Find where the given text appears and provide that cell's center as (X, Y) coordinate. 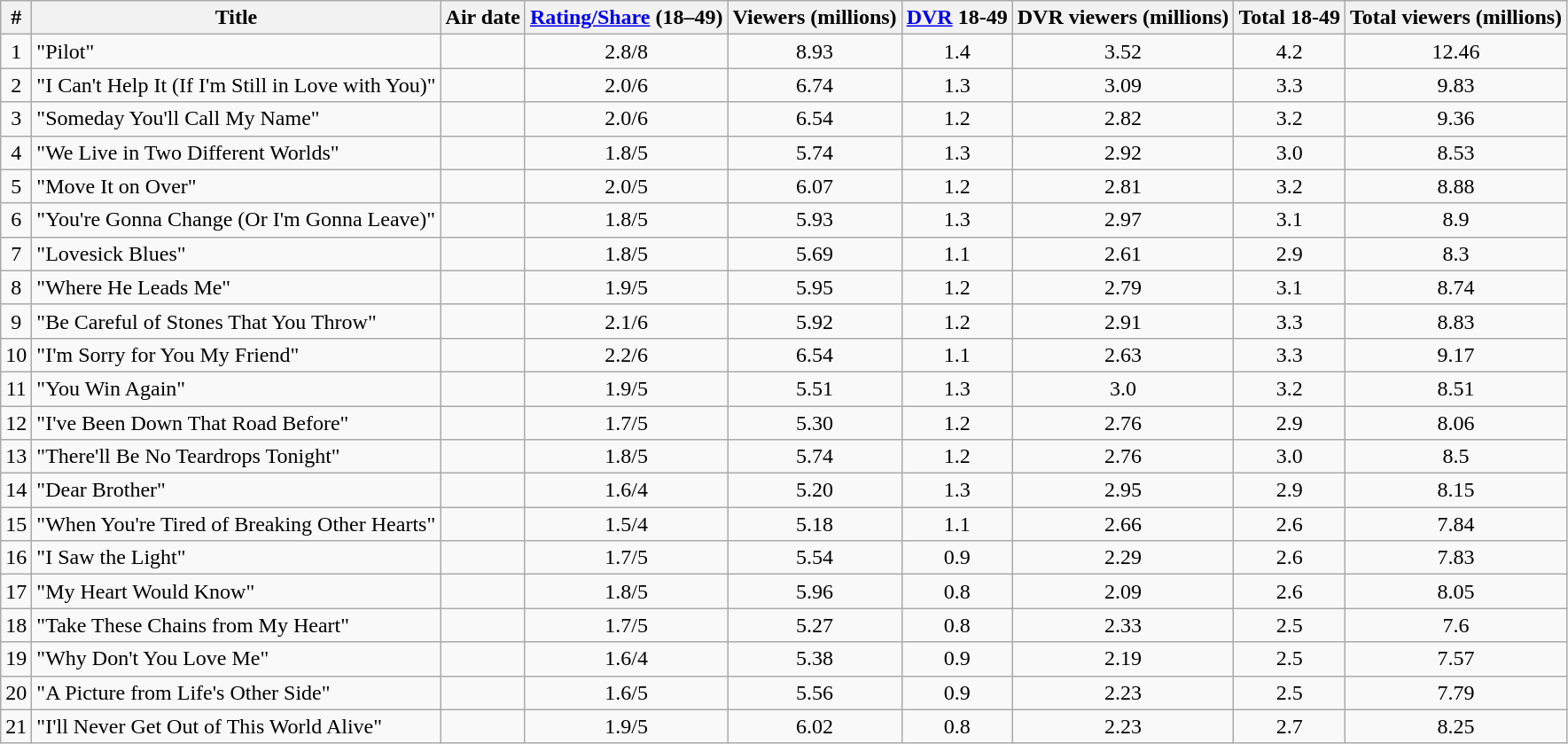
12.46 (1455, 51)
5.27 (815, 625)
2.0/5 (626, 186)
6.74 (815, 85)
3.52 (1123, 51)
9.36 (1455, 119)
2.97 (1123, 220)
8.15 (1455, 490)
"Be Careful of Stones That You Throw" (236, 321)
5.95 (815, 287)
"I'll Never Get Out of This World Alive" (236, 726)
"I've Been Down That Road Before" (236, 423)
7.6 (1455, 625)
"Someday You'll Call My Name" (236, 119)
Air date (482, 18)
2.29 (1123, 558)
10 (16, 355)
7.83 (1455, 558)
2.1/6 (626, 321)
"Pilot" (236, 51)
Total viewers (millions) (1455, 18)
8.74 (1455, 287)
DVR 18-49 (957, 18)
5.54 (815, 558)
6.07 (815, 186)
2.63 (1123, 355)
"Where He Leads Me" (236, 287)
8 (16, 287)
2.92 (1123, 153)
7 (16, 254)
2.81 (1123, 186)
2.7 (1290, 726)
5.93 (815, 220)
15 (16, 524)
2.91 (1123, 321)
8.9 (1455, 220)
8.93 (815, 51)
2.95 (1123, 490)
5.92 (815, 321)
2.19 (1123, 659)
4 (16, 153)
12 (16, 423)
2.09 (1123, 591)
5.69 (815, 254)
5.56 (815, 693)
8.06 (1455, 423)
"You're Gonna Change (Or I'm Gonna Leave)" (236, 220)
# (16, 18)
5.96 (815, 591)
"Why Don't You Love Me" (236, 659)
Title (236, 18)
"My Heart Would Know" (236, 591)
9.17 (1455, 355)
9 (16, 321)
Total 18-49 (1290, 18)
"When You're Tired of Breaking Other Hearts" (236, 524)
1.4 (957, 51)
Viewers (millions) (815, 18)
5.38 (815, 659)
18 (16, 625)
9.83 (1455, 85)
"A Picture from Life's Other Side" (236, 693)
8.51 (1455, 388)
3 (16, 119)
2.2/6 (626, 355)
5.20 (815, 490)
20 (16, 693)
1 (16, 51)
14 (16, 490)
"Take These Chains from My Heart" (236, 625)
"Move It on Over" (236, 186)
"We Live in Two Different Worlds" (236, 153)
7.79 (1455, 693)
DVR viewers (millions) (1123, 18)
Rating/Share (18–49) (626, 18)
8.3 (1455, 254)
5.51 (815, 388)
13 (16, 457)
2.79 (1123, 287)
16 (16, 558)
6 (16, 220)
11 (16, 388)
4.2 (1290, 51)
2.33 (1123, 625)
21 (16, 726)
"Lovesick Blues" (236, 254)
17 (16, 591)
2 (16, 85)
6.02 (815, 726)
3.09 (1123, 85)
8.5 (1455, 457)
2.8/8 (626, 51)
2.61 (1123, 254)
7.57 (1455, 659)
1.6/5 (626, 693)
"Dear Brother" (236, 490)
2.66 (1123, 524)
19 (16, 659)
"I Can't Help It (If I'm Still in Love with You)" (236, 85)
"I'm Sorry for You My Friend" (236, 355)
"I Saw the Light" (236, 558)
2.82 (1123, 119)
7.84 (1455, 524)
"You Win Again" (236, 388)
1.5/4 (626, 524)
8.05 (1455, 591)
8.83 (1455, 321)
5.30 (815, 423)
5 (16, 186)
5.18 (815, 524)
8.25 (1455, 726)
8.88 (1455, 186)
8.53 (1455, 153)
"There'll Be No Teardrops Tonight" (236, 457)
